Pinpoint the cell where the given text exists, returning its (X, Y) midpoint coordinate. 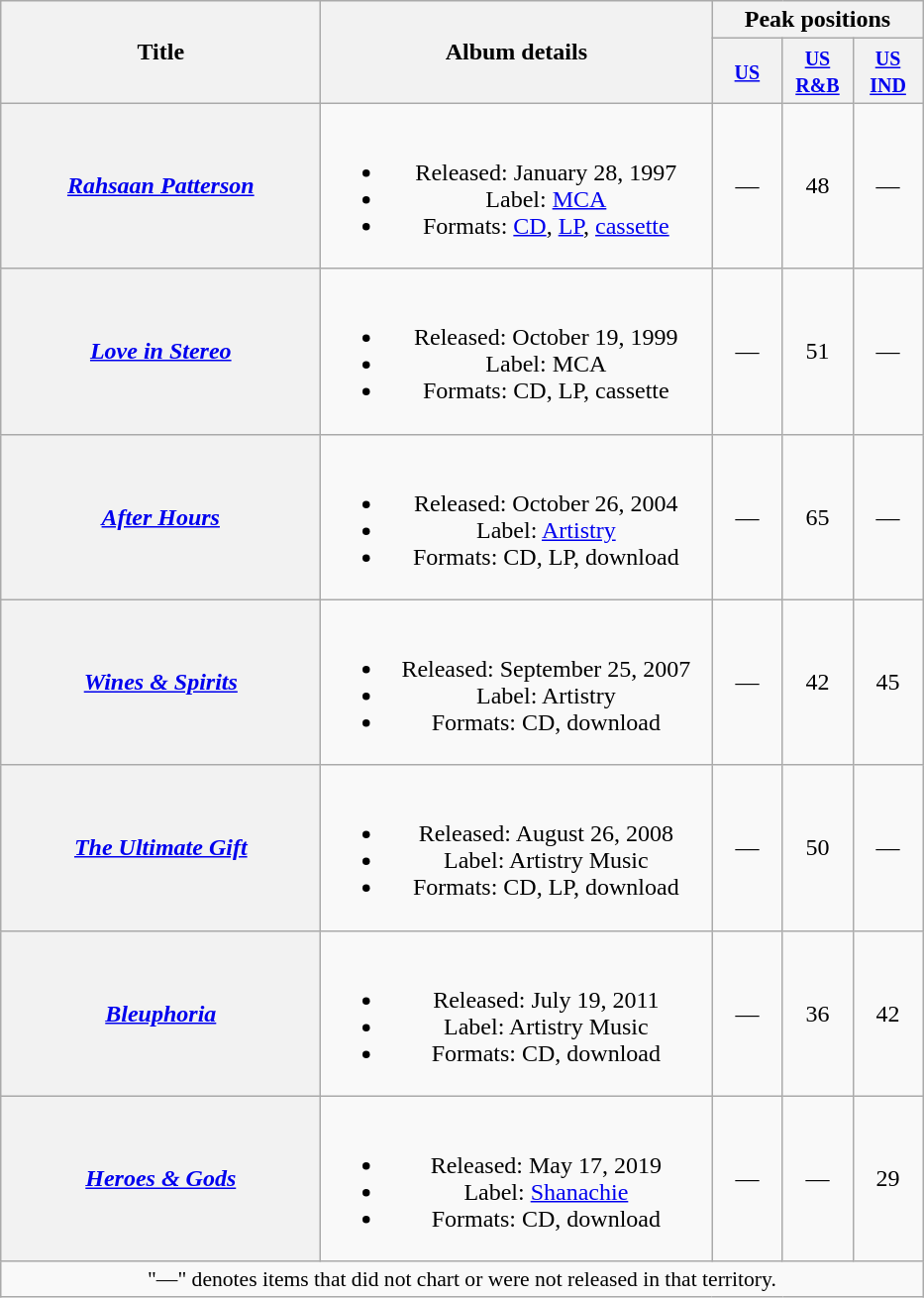
Released: January 28, 1997Label: MCAFormats: CD, LP, cassette (517, 186)
Released: July 19, 2011Label: Artistry MusicFormats: CD, download (517, 1013)
Rahsaan Patterson (160, 186)
Released: October 19, 1999Label: MCAFormats: CD, LP, cassette (517, 351)
US (747, 71)
After Hours (160, 517)
Title (160, 52)
The Ultimate Gift (160, 848)
Released: August 26, 2008Label: Artistry MusicFormats: CD, LP, download (517, 848)
Released: September 25, 2007Label: ArtistryFormats: CD, download (517, 682)
Released: May 17, 2019Label: ShanachieFormats: CD, download (517, 1179)
Love in Stereo (160, 351)
US IND (887, 71)
48 (818, 186)
45 (887, 682)
29 (887, 1179)
US R&B (818, 71)
Peak positions (818, 20)
Wines & Spirits (160, 682)
51 (818, 351)
36 (818, 1013)
Heroes & Gods (160, 1179)
"—" denotes items that did not chart or were not released in that territory. (462, 1279)
Bleuphoria (160, 1013)
65 (818, 517)
50 (818, 848)
Album details (517, 52)
Released: October 26, 2004Label: ArtistryFormats: CD, LP, download (517, 517)
